From the cell containing the given text, extract its center point as [X, Y] coordinate. 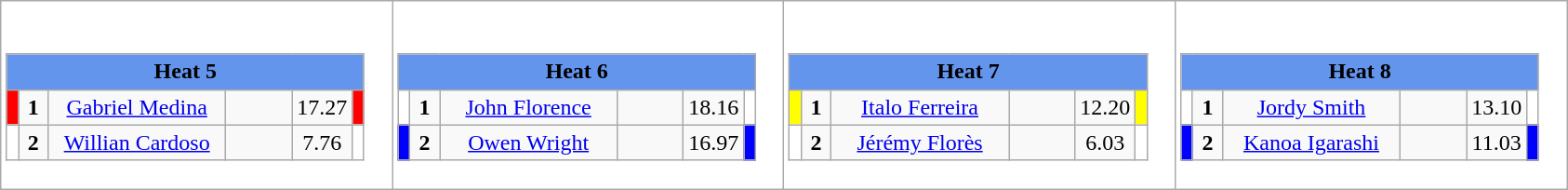
6.03 [1105, 142]
Willian Cardoso [138, 142]
Jordy Smith [1311, 107]
7.76 [322, 142]
Heat 8 1 Jordy Smith 13.10 2 Kanoa Igarashi 11.03 [1371, 95]
Heat 5 1 Gabriel Medina 17.27 2 Willian Cardoso 7.76 [197, 95]
11.03 [1497, 142]
16.97 [714, 142]
Gabriel Medina [138, 107]
Owen Wright [528, 142]
Heat 7 1 Italo Ferreira 12.20 2 Jérémy Florès 6.03 [980, 95]
Heat 5 [185, 72]
John Florence [528, 107]
Kanoa Igarashi [1311, 142]
13.10 [1497, 107]
Heat 7 [968, 72]
Heat 6 [577, 72]
18.16 [714, 107]
Heat 6 1 John Florence 18.16 2 Owen Wright 16.97 [588, 95]
Heat 8 [1360, 72]
Jérémy Florès [921, 142]
12.20 [1105, 107]
Italo Ferreira [921, 107]
17.27 [322, 107]
